Search for the cell housing the specified text and yield its [x, y] center coordinate. 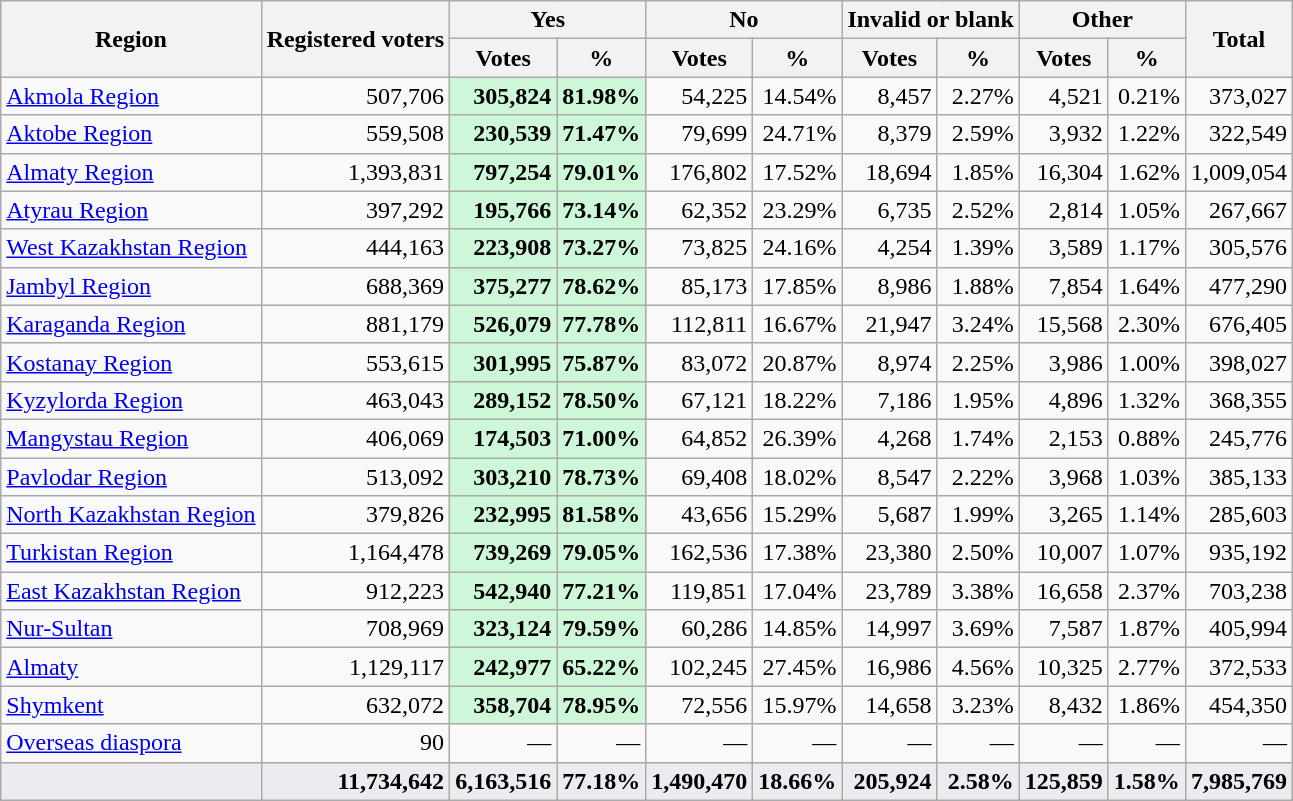
8,432 [1064, 705]
23.29% [798, 210]
Akmola Region [131, 96]
245,776 [1238, 438]
3.24% [978, 324]
10,325 [1064, 667]
373,027 [1238, 96]
1.95% [978, 400]
1.00% [1146, 362]
18,694 [890, 172]
385,133 [1238, 477]
77.78% [602, 324]
73,825 [700, 248]
2.30% [1146, 324]
10,007 [1064, 553]
4,254 [890, 248]
67,121 [700, 400]
230,539 [504, 134]
703,238 [1238, 591]
65.22% [602, 667]
83,072 [700, 362]
2.25% [978, 362]
27.45% [798, 667]
2.59% [978, 134]
477,290 [1238, 286]
69,408 [700, 477]
73.14% [602, 210]
1.22% [1146, 134]
1.87% [1146, 629]
Mangystau Region [131, 438]
1,009,054 [1238, 172]
1.39% [978, 248]
15,568 [1064, 324]
267,667 [1238, 210]
3,986 [1064, 362]
14,997 [890, 629]
23,789 [890, 591]
18.02% [798, 477]
935,192 [1238, 553]
Region [131, 39]
Almaty Region [131, 172]
73.27% [602, 248]
303,210 [504, 477]
17.04% [798, 591]
1.85% [978, 172]
75.87% [602, 362]
1,393,831 [356, 172]
Overseas diaspora [131, 743]
4,896 [1064, 400]
24.16% [798, 248]
3.23% [978, 705]
559,508 [356, 134]
1.14% [1146, 515]
18.66% [798, 781]
16.67% [798, 324]
Other [1102, 20]
405,994 [1238, 629]
379,826 [356, 515]
2.58% [978, 781]
444,163 [356, 248]
Pavlodar Region [131, 477]
26.39% [798, 438]
1.07% [1146, 553]
71.47% [602, 134]
Jambyl Region [131, 286]
2,153 [1064, 438]
7,985,769 [1238, 781]
285,603 [1238, 515]
4,268 [890, 438]
54,225 [700, 96]
Total [1238, 39]
81.58% [602, 515]
Aktobe Region [131, 134]
78.50% [602, 400]
0.21% [1146, 96]
8,974 [890, 362]
15.29% [798, 515]
3,265 [1064, 515]
223,908 [504, 248]
78.62% [602, 286]
195,766 [504, 210]
397,292 [356, 210]
Kostanay Region [131, 362]
1.05% [1146, 210]
2.52% [978, 210]
542,940 [504, 591]
1.32% [1146, 400]
8,379 [890, 134]
Kyzylorda Region [131, 400]
305,824 [504, 96]
368,355 [1238, 400]
6,735 [890, 210]
526,079 [504, 324]
Karaganda Region [131, 324]
79.01% [602, 172]
1.88% [978, 286]
5,687 [890, 515]
454,350 [1238, 705]
No [744, 20]
62,352 [700, 210]
43,656 [700, 515]
174,503 [504, 438]
64,852 [700, 438]
North Kazakhstan Region [131, 515]
20.87% [798, 362]
322,549 [1238, 134]
4,521 [1064, 96]
1.86% [1146, 705]
6,163,516 [504, 781]
375,277 [504, 286]
14,658 [890, 705]
16,658 [1064, 591]
79.59% [602, 629]
1.58% [1146, 781]
8,457 [890, 96]
7,587 [1064, 629]
205,924 [890, 781]
77.18% [602, 781]
708,969 [356, 629]
2.22% [978, 477]
4.56% [978, 667]
372,533 [1238, 667]
Yes [548, 20]
3.38% [978, 591]
553,615 [356, 362]
7,186 [890, 400]
79.05% [602, 553]
14.85% [798, 629]
East Kazakhstan Region [131, 591]
78.95% [602, 705]
21,947 [890, 324]
513,092 [356, 477]
West Kazakhstan Region [131, 248]
0.88% [1146, 438]
739,269 [504, 553]
Atyrau Region [131, 210]
289,152 [504, 400]
1.03% [1146, 477]
8,986 [890, 286]
1.99% [978, 515]
78.73% [602, 477]
797,254 [504, 172]
85,173 [700, 286]
17.52% [798, 172]
1.17% [1146, 248]
125,859 [1064, 781]
Invalid or blank [930, 20]
358,704 [504, 705]
1,490,470 [700, 781]
16,304 [1064, 172]
18.22% [798, 400]
77.21% [602, 591]
2,814 [1064, 210]
119,851 [700, 591]
60,286 [700, 629]
507,706 [356, 96]
881,179 [356, 324]
17.38% [798, 553]
8,547 [890, 477]
232,995 [504, 515]
Turkistan Region [131, 553]
7,854 [1064, 286]
323,124 [504, 629]
912,223 [356, 591]
71.00% [602, 438]
305,576 [1238, 248]
162,536 [700, 553]
1.74% [978, 438]
24.71% [798, 134]
3,968 [1064, 477]
406,069 [356, 438]
3,932 [1064, 134]
688,369 [356, 286]
2.50% [978, 553]
90 [356, 743]
176,802 [700, 172]
79,699 [700, 134]
Nur-Sultan [131, 629]
11,734,642 [356, 781]
632,072 [356, 705]
23,380 [890, 553]
Almaty [131, 667]
1.62% [1146, 172]
398,027 [1238, 362]
15.97% [798, 705]
3,589 [1064, 248]
2.27% [978, 96]
676,405 [1238, 324]
72,556 [700, 705]
Shymkent [131, 705]
2.77% [1146, 667]
301,995 [504, 362]
17.85% [798, 286]
102,245 [700, 667]
81.98% [602, 96]
3.69% [978, 629]
1.64% [1146, 286]
112,811 [700, 324]
Registered voters [356, 39]
1,164,478 [356, 553]
16,986 [890, 667]
463,043 [356, 400]
14.54% [798, 96]
1,129,117 [356, 667]
2.37% [1146, 591]
242,977 [504, 667]
